For the text-containing cell, return its midpoint in [x, y] coordinate format. 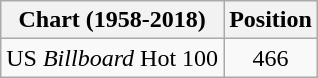
US Billboard Hot 100 [112, 58]
Chart (1958-2018) [112, 20]
Position [271, 20]
466 [271, 58]
